From the cell containing the given text, extract its center point as (X, Y) coordinate. 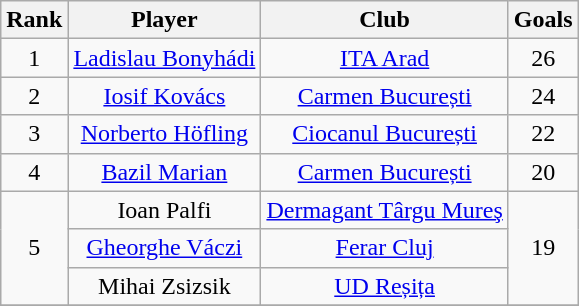
19 (543, 248)
Bazil Marian (164, 172)
Goals (543, 20)
Iosif Kovács (164, 96)
Ladislau Bonyhádi (164, 58)
Dermagant Târgu Mureş (384, 210)
20 (543, 172)
Ciocanul București (384, 134)
1 (34, 58)
Player (164, 20)
Rank (34, 20)
Club (384, 20)
4 (34, 172)
Ferar Cluj (384, 248)
24 (543, 96)
Ioan Palfi (164, 210)
22 (543, 134)
Gheorghe Váczi (164, 248)
ITA Arad (384, 58)
UD Reșița (384, 286)
2 (34, 96)
5 (34, 248)
Norberto Höfling (164, 134)
Mihai Zsizsik (164, 286)
26 (543, 58)
3 (34, 134)
